Return (x, y) of the center of cell containing provided text 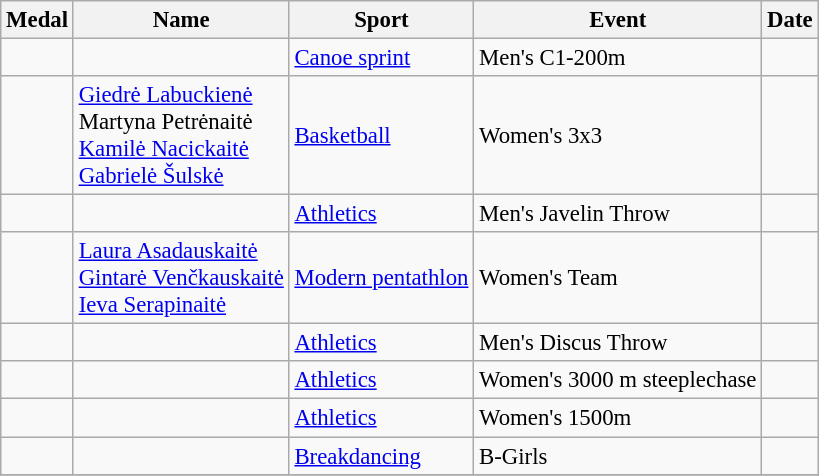
Breakdancing (382, 456)
Women's 1500m (618, 418)
Modern pentathlon (382, 278)
Basketball (382, 136)
Men's C1-200m (618, 58)
Women's 3000 m steeplechase (618, 381)
Name (181, 20)
Laura AsadauskaitėGintarė VenčkauskaitėIeva Serapinaitė (181, 278)
Event (618, 20)
B-Girls (618, 456)
Date (790, 20)
Women's 3x3 (618, 136)
Giedrė LabuckienėMartyna PetrėnaitėKamilė NacickaitėGabrielė Šulskė (181, 136)
Sport (382, 20)
Women's Team (618, 278)
Men's Discus Throw (618, 343)
Medal (38, 20)
Canoe sprint (382, 58)
Men's Javelin Throw (618, 214)
